Output the [X, Y] coordinate of the center of the cell containing the given text.  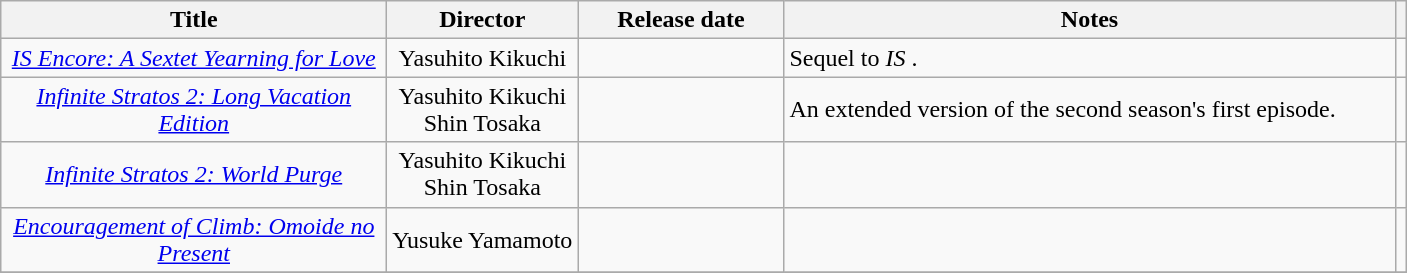
Yasuhito Kikuchi [482, 58]
Infinite Stratos 2: World Purge [194, 174]
An extended version of the second season's first episode. [1090, 110]
Infinite Stratos 2: Long Vacation Edition [194, 110]
IS Encore: A Sextet Yearning for Love [194, 58]
Yusuke Yamamoto [482, 240]
Encouragement of Climb: Omoide no Present [194, 240]
Title [194, 20]
Director [482, 20]
Release date [681, 20]
Notes [1090, 20]
Sequel to IS . [1090, 58]
